From the cell containing the given text, extract its center point as [x, y] coordinate. 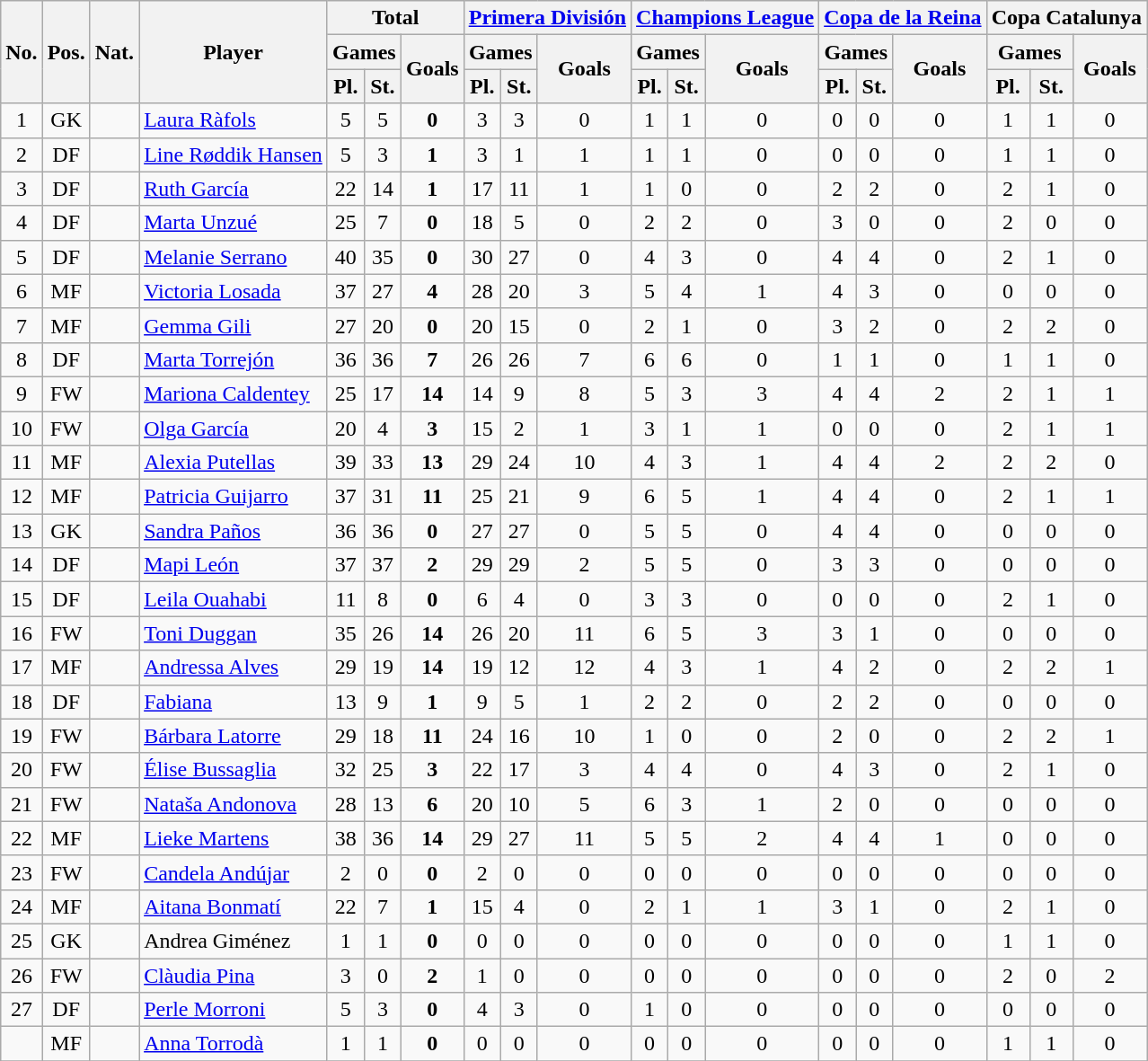
30 [481, 257]
Melanie Serrano [234, 257]
Copa de la Reina [903, 18]
Sandra Paños [234, 531]
23 [22, 872]
Total [395, 18]
Aitana Bonmatí [234, 906]
38 [345, 838]
40 [345, 257]
No. [22, 52]
Copa Catalunya [1066, 18]
Perle Morroni [234, 1010]
Nat. [114, 52]
32 [345, 770]
Gemma Gili [234, 325]
Alexia Putellas [234, 463]
Mapi León [234, 565]
Candela Andújar [234, 872]
31 [383, 497]
Toni Duggan [234, 633]
Marta Torrejón [234, 359]
Primera División [547, 18]
Victoria Losada [234, 291]
Line Røddik Hansen [234, 155]
Andrea Giménez [234, 941]
Andressa Alves [234, 668]
Fabiana [234, 702]
Mariona Caldentey [234, 393]
Lieke Martens [234, 838]
Nataša Andonova [234, 804]
Clàudia Pina [234, 975]
33 [383, 463]
Anna Torrodà [234, 1044]
Ruth García [234, 189]
Player [234, 52]
Pos. [66, 52]
Élise Bussaglia [234, 770]
Marta Unzué [234, 223]
Patricia Guijarro [234, 497]
Leila Ouahabi [234, 599]
Champions League [726, 18]
Laura Ràfols [234, 120]
Olga García [234, 429]
39 [345, 463]
Bárbara Latorre [234, 736]
